Find where the given text appears and provide that cell's center as [X, Y] coordinate. 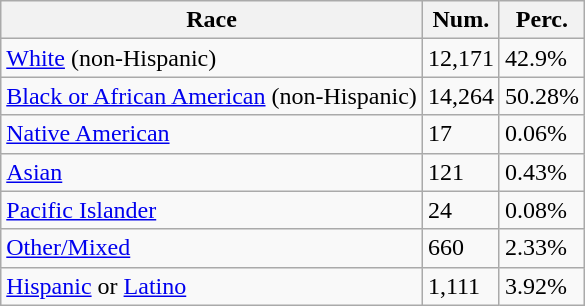
0.06% [542, 134]
42.9% [542, 58]
1,111 [460, 286]
0.43% [542, 172]
Black or African American (non-Hispanic) [212, 96]
2.33% [542, 248]
50.28% [542, 96]
Asian [212, 172]
660 [460, 248]
White (non-Hispanic) [212, 58]
Perc. [542, 20]
12,171 [460, 58]
Pacific Islander [212, 210]
3.92% [542, 286]
0.08% [542, 210]
Hispanic or Latino [212, 286]
Num. [460, 20]
17 [460, 134]
14,264 [460, 96]
Race [212, 20]
24 [460, 210]
121 [460, 172]
Native American [212, 134]
Other/Mixed [212, 248]
